Find where the given text appears and provide that cell's center as [x, y] coordinate. 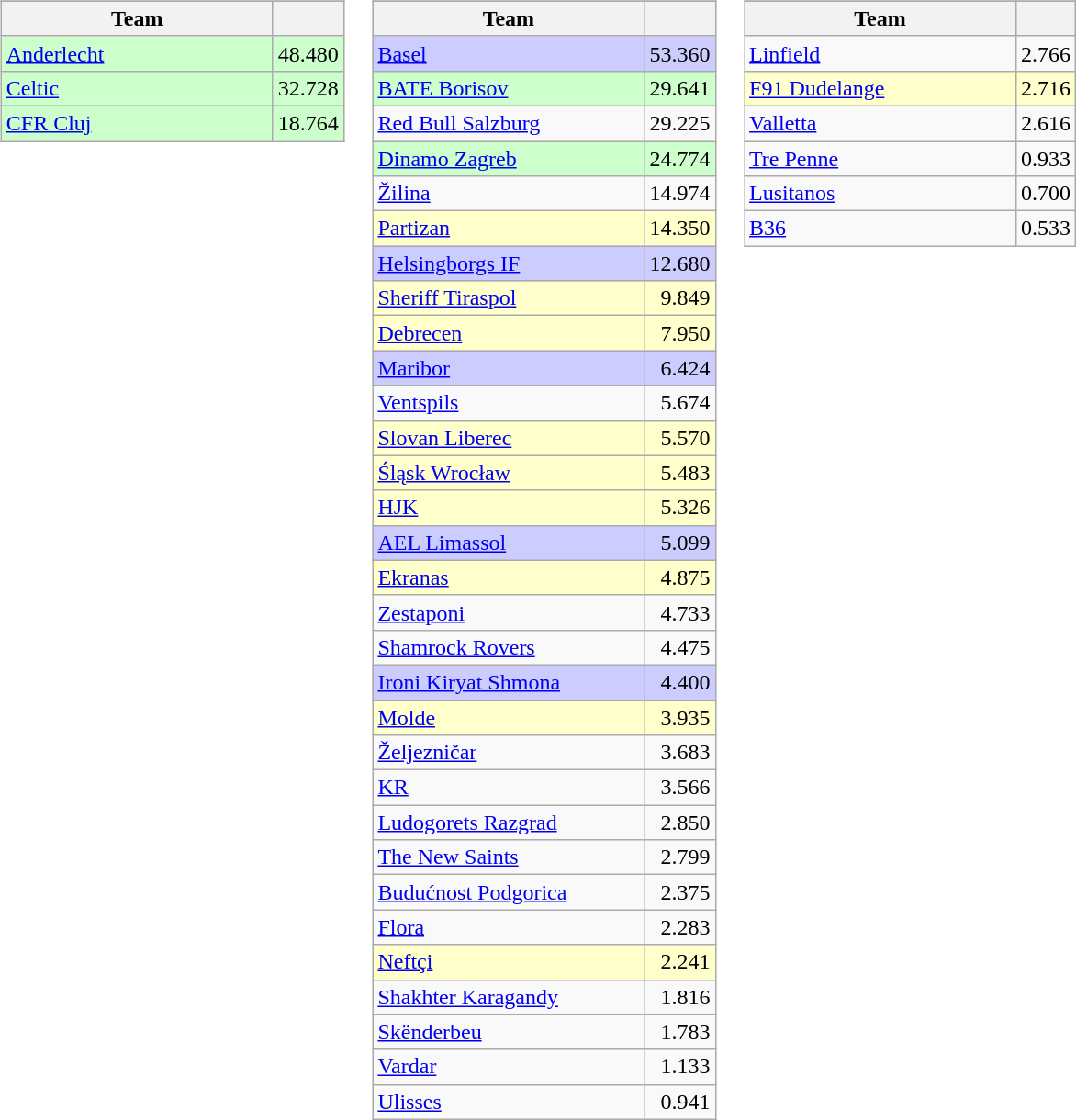
Željezničar [509, 753]
Ventspils [509, 403]
12.680 [679, 263]
Valletta [880, 123]
2.616 [1047, 123]
Neftçi [509, 962]
Celtic [137, 88]
Budućnost Podgorica [509, 892]
4.400 [679, 682]
HJK [509, 508]
Partizan [509, 229]
18.764 [308, 123]
Lusitanos [880, 194]
0.533 [1047, 229]
7.950 [679, 333]
Shamrock Rovers [509, 647]
Zestaponi [509, 612]
Flora [509, 927]
1.783 [679, 1032]
KR [509, 788]
Ekranas [509, 577]
2.716 [1047, 88]
1.133 [679, 1067]
3.683 [679, 753]
Skënderbeu [509, 1032]
2.799 [679, 857]
Red Bull Salzburg [509, 123]
5.326 [679, 508]
32.728 [308, 88]
Žilina [509, 194]
Slovan Liberec [509, 438]
5.674 [679, 403]
5.570 [679, 438]
F91 Dudelange [880, 88]
2.283 [679, 927]
Molde [509, 717]
Tre Penne [880, 159]
Ulisses [509, 1102]
2.375 [679, 892]
29.225 [679, 123]
3.566 [679, 788]
Ludogorets Razgrad [509, 823]
Vardar [509, 1067]
14.350 [679, 229]
Śląsk Wrocław [509, 473]
Ironi Kiryat Shmona [509, 682]
0.700 [1047, 194]
AEL Limassol [509, 543]
The New Saints [509, 857]
4.475 [679, 647]
B36 [880, 229]
2.850 [679, 823]
Maribor [509, 368]
2.241 [679, 962]
Basel [509, 53]
24.774 [679, 159]
6.424 [679, 368]
1.816 [679, 997]
BATE Borisov [509, 88]
Anderlecht [137, 53]
29.641 [679, 88]
Helsingborgs IF [509, 263]
9.849 [679, 298]
48.480 [308, 53]
3.935 [679, 717]
CFR Cluj [137, 123]
2.766 [1047, 53]
14.974 [679, 194]
Sheriff Tiraspol [509, 298]
5.099 [679, 543]
Dinamo Zagreb [509, 159]
Shakhter Karagandy [509, 997]
Debrecen [509, 333]
0.941 [679, 1102]
0.933 [1047, 159]
4.733 [679, 612]
4.875 [679, 577]
53.360 [679, 53]
Linfield [880, 53]
5.483 [679, 473]
